Provide the [x, y] coordinate of the cell's center where the given text is located.  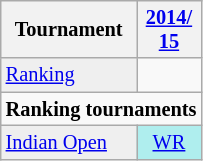
Ranking [69, 75]
Indian Open [69, 142]
Tournament [69, 29]
WR [170, 142]
2014/15 [170, 29]
Ranking tournaments [102, 109]
